Identify which cell holds the provided text, then report its (x, y) central coordinate. 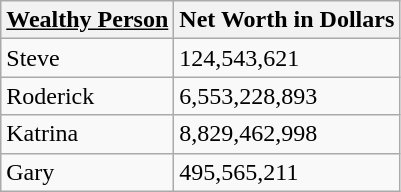
Katrina (88, 134)
Steve (88, 58)
Net Worth in Dollars (287, 20)
8,829,462,998 (287, 134)
Roderick (88, 96)
6,553,228,893 (287, 96)
495,565,211 (287, 172)
124,543,621 (287, 58)
Gary (88, 172)
Wealthy Person (88, 20)
